Return the (x, y) coordinate for the center point of the cell that contains the specified text.  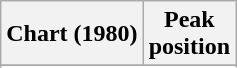
Peakposition (189, 34)
Chart (1980) (72, 34)
